Return the (X, Y) coordinate for the center point of the cell that contains the specified text.  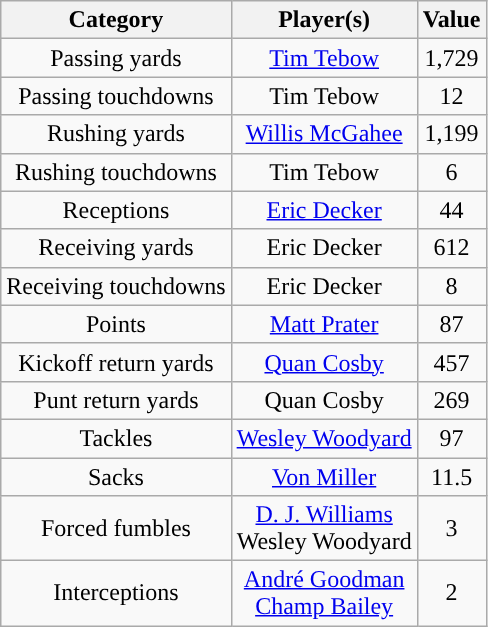
Forced fumbles (116, 528)
Passing yards (116, 58)
1,199 (452, 134)
Receiving yards (116, 248)
Kickoff return yards (116, 362)
Wesley Woodyard (324, 438)
97 (452, 438)
Rushing touchdowns (116, 172)
2 (452, 594)
44 (452, 210)
André GoodmanChamp Bailey (324, 594)
Passing touchdowns (116, 96)
Punt return yards (116, 400)
Receptions (116, 210)
Category (116, 20)
87 (452, 324)
Interceptions (116, 594)
8 (452, 286)
12 (452, 96)
Willis McGahee (324, 134)
1,729 (452, 58)
457 (452, 362)
6 (452, 172)
Von Miller (324, 477)
Matt Prater (324, 324)
Sacks (116, 477)
11.5 (452, 477)
Receiving touchdowns (116, 286)
612 (452, 248)
Value (452, 20)
D. J. WilliamsWesley Woodyard (324, 528)
Points (116, 324)
Rushing yards (116, 134)
269 (452, 400)
3 (452, 528)
Player(s) (324, 20)
Tackles (116, 438)
